Identify which cell holds the provided text, then report its [X, Y] central coordinate. 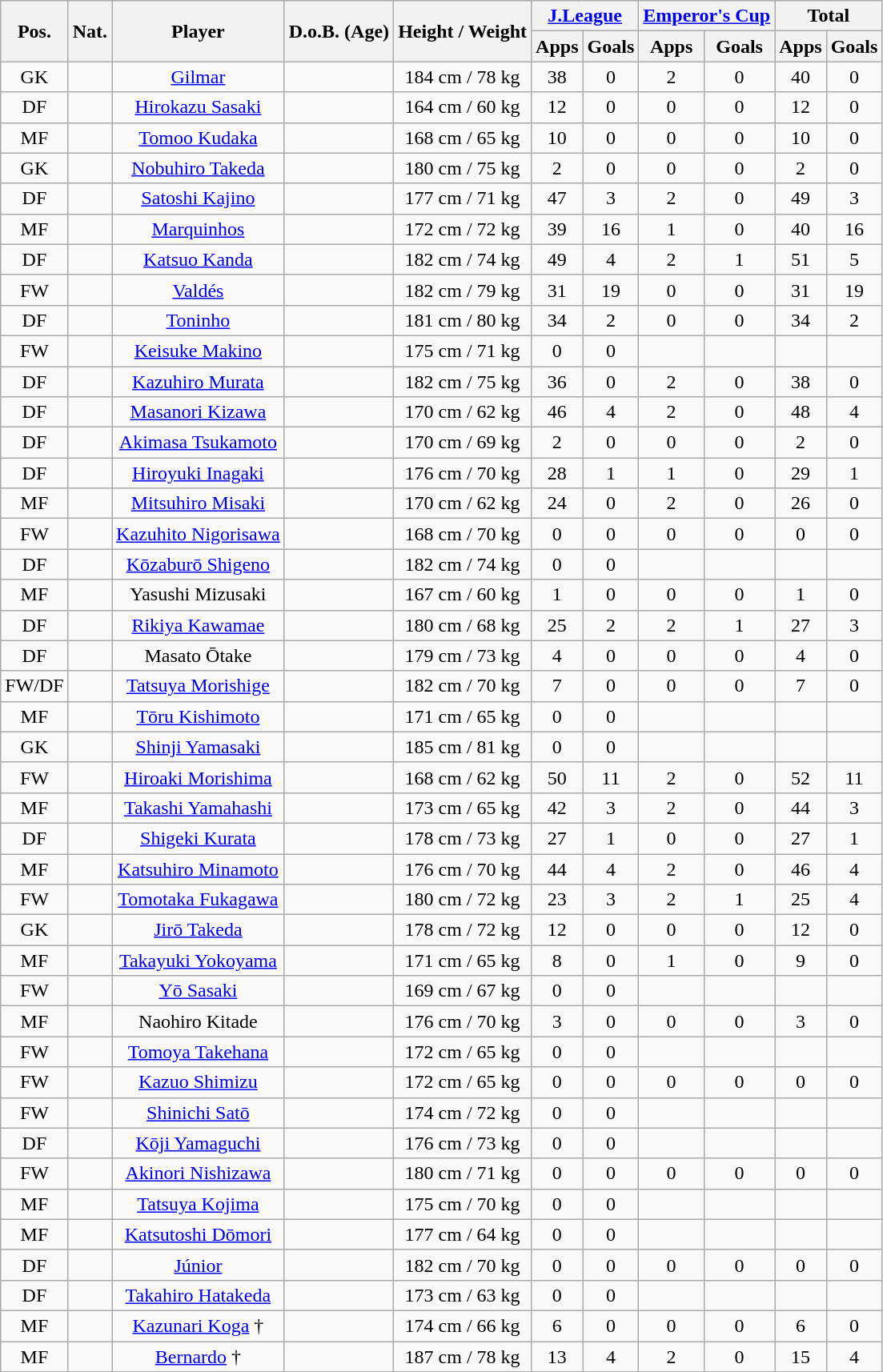
182 cm / 75 kg [463, 382]
Masato Ōtake [199, 656]
173 cm / 65 kg [463, 808]
Júnior [199, 1265]
Height / Weight [463, 31]
Tatsuya Kojima [199, 1204]
26 [801, 503]
Bernardo † [199, 1357]
Valdés [199, 290]
Katsuo Kanda [199, 259]
168 cm / 62 kg [463, 777]
42 [557, 808]
177 cm / 71 kg [463, 199]
Yō Sasaki [199, 991]
23 [557, 900]
Kōji Yamaguchi [199, 1143]
173 cm / 63 kg [463, 1295]
180 cm / 68 kg [463, 625]
D.o.B. (Age) [339, 31]
177 cm / 64 kg [463, 1234]
Nobuhiro Takeda [199, 168]
Marquinhos [199, 229]
Kazuhito Nigorisawa [199, 534]
Akimasa Tsukamoto [199, 443]
Kōzaburō Shigeno [199, 564]
176 cm / 73 kg [463, 1143]
Katsutoshi Dōmori [199, 1234]
168 cm / 65 kg [463, 138]
185 cm / 81 kg [463, 747]
Nat. [90, 31]
167 cm / 60 kg [463, 595]
51 [801, 259]
Tōru Kishimoto [199, 716]
Emperor's Cup [707, 16]
175 cm / 71 kg [463, 351]
8 [557, 961]
Rikiya Kawamae [199, 625]
Naohiro Kitade [199, 1021]
47 [557, 199]
J.League [585, 16]
164 cm / 60 kg [463, 107]
28 [557, 473]
36 [557, 382]
178 cm / 72 kg [463, 930]
Player [199, 31]
29 [801, 473]
181 cm / 80 kg [463, 320]
Gilmar [199, 77]
Tomotaka Fukagawa [199, 900]
Masanori Kizawa [199, 412]
180 cm / 71 kg [463, 1173]
Katsuhiro Minamoto [199, 869]
187 cm / 78 kg [463, 1357]
Kazuhiro Murata [199, 382]
178 cm / 73 kg [463, 838]
182 cm / 79 kg [463, 290]
180 cm / 72 kg [463, 900]
168 cm / 70 kg [463, 534]
39 [557, 229]
9 [801, 961]
Hirokazu Sasaki [199, 107]
Kazuo Shimizu [199, 1082]
179 cm / 73 kg [463, 656]
Toninho [199, 320]
Akinori Nishizawa [199, 1173]
Shinichi Satō [199, 1113]
48 [801, 412]
Shigeki Kurata [199, 838]
Tatsuya Morishige [199, 686]
Mitsuhiro Misaki [199, 503]
Keisuke Makino [199, 351]
Hiroaki Morishima [199, 777]
Pos. [34, 31]
15 [801, 1357]
Takahiro Hatakeda [199, 1295]
Tomoya Takehana [199, 1052]
FW/DF [34, 686]
174 cm / 72 kg [463, 1113]
Jirō Takeda [199, 930]
169 cm / 67 kg [463, 991]
180 cm / 75 kg [463, 168]
Kazunari Koga † [199, 1326]
174 cm / 66 kg [463, 1326]
50 [557, 777]
24 [557, 503]
Tomoo Kudaka [199, 138]
175 cm / 70 kg [463, 1204]
Hiroyuki Inagaki [199, 473]
Total [829, 16]
13 [557, 1357]
Yasushi Mizusaki [199, 595]
184 cm / 78 kg [463, 77]
172 cm / 72 kg [463, 229]
Takayuki Yokoyama [199, 961]
Takashi Yamahashi [199, 808]
52 [801, 777]
Shinji Yamasaki [199, 747]
170 cm / 69 kg [463, 443]
Satoshi Kajino [199, 199]
5 [854, 259]
